Scan for the cell matching the given text and deliver its [X, Y] coordinate at center. 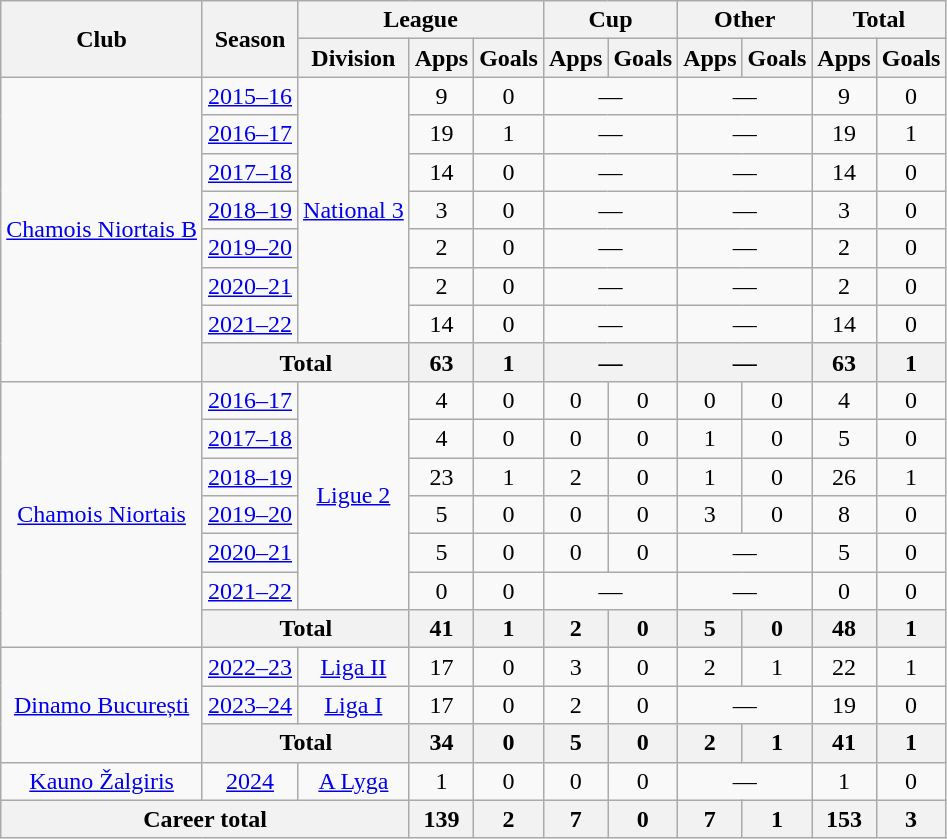
2022–23 [250, 667]
League [421, 20]
Liga II [354, 667]
A Lyga [354, 781]
2024 [250, 781]
Career total [205, 819]
Club [102, 39]
Season [250, 39]
Other [745, 20]
Liga I [354, 705]
139 [441, 819]
34 [441, 743]
2015–16 [250, 96]
Division [354, 58]
Kauno Žalgiris [102, 781]
22 [844, 667]
Cup [610, 20]
153 [844, 819]
Ligue 2 [354, 495]
8 [844, 515]
Chamois Niortais B [102, 229]
National 3 [354, 210]
Dinamo București [102, 705]
23 [441, 477]
Chamois Niortais [102, 514]
48 [844, 629]
26 [844, 477]
2023–24 [250, 705]
